Capture the cell that displays the provided text and extract its (X, Y) central coordinate. 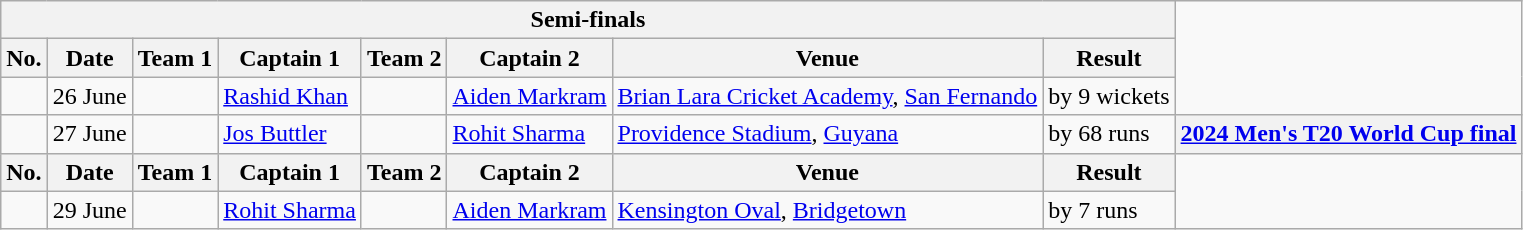
Semi-finals (588, 20)
Jos Buttler (290, 134)
by 7 runs (1109, 210)
2024 Men's T20 World Cup final (1348, 134)
27 June (90, 134)
29 June (90, 210)
Kensington Oval, Bridgetown (828, 210)
Brian Lara Cricket Academy, San Fernando (828, 96)
26 June (90, 96)
Rashid Khan (290, 96)
by 68 runs (1109, 134)
by 9 wickets (1109, 96)
Providence Stadium, Guyana (828, 134)
